Determine the (x, y) coordinate at the center of the cell enclosing the given text.  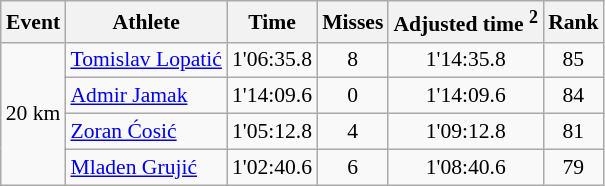
Mladen Grujić (146, 167)
1'05:12.8 (272, 132)
81 (574, 132)
Tomislav Lopatić (146, 60)
1'14:35.8 (466, 60)
8 (352, 60)
Admir Jamak (146, 96)
84 (574, 96)
20 km (34, 113)
0 (352, 96)
79 (574, 167)
6 (352, 167)
Misses (352, 22)
1'02:40.6 (272, 167)
1'08:40.6 (466, 167)
Zoran Ćosić (146, 132)
Adjusted time 2 (466, 22)
Time (272, 22)
1'09:12.8 (466, 132)
Athlete (146, 22)
4 (352, 132)
Event (34, 22)
Rank (574, 22)
85 (574, 60)
1'06:35.8 (272, 60)
